Return (X, Y) of the center of cell containing provided text 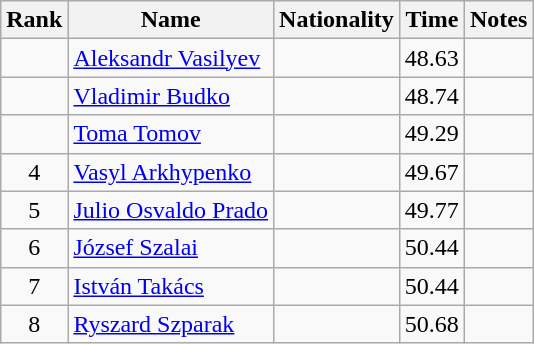
8 (34, 324)
Vasyl Arkhypenko (171, 172)
Toma Tomov (171, 134)
Ryszard Szparak (171, 324)
István Takács (171, 286)
49.67 (432, 172)
Name (171, 20)
49.77 (432, 210)
6 (34, 248)
7 (34, 286)
József Szalai (171, 248)
4 (34, 172)
5 (34, 210)
Time (432, 20)
48.63 (432, 58)
Notes (498, 20)
Rank (34, 20)
Aleksandr Vasilyev (171, 58)
Nationality (337, 20)
48.74 (432, 96)
50.68 (432, 324)
Julio Osvaldo Prado (171, 210)
49.29 (432, 134)
Vladimir Budko (171, 96)
